Detect which cell encompasses the target text, then output its (x, y) center coordinate. 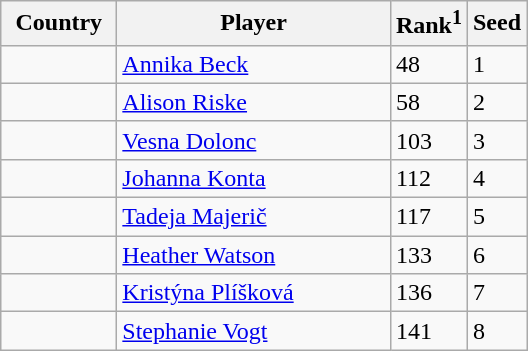
Stephanie Vogt (254, 331)
136 (428, 293)
Tadeja Majerič (254, 217)
103 (428, 140)
133 (428, 255)
Annika Beck (254, 64)
Alison Riske (254, 102)
4 (496, 178)
8 (496, 331)
Heather Watson (254, 255)
3 (496, 140)
58 (428, 102)
Rank1 (428, 24)
1 (496, 64)
Kristýna Plíšková (254, 293)
5 (496, 217)
117 (428, 217)
7 (496, 293)
Player (254, 24)
141 (428, 331)
6 (496, 255)
Seed (496, 24)
112 (428, 178)
Country (59, 24)
2 (496, 102)
Johanna Konta (254, 178)
48 (428, 64)
Vesna Dolonc (254, 140)
